Determine the [x, y] coordinate at the center of the cell enclosing the given text.  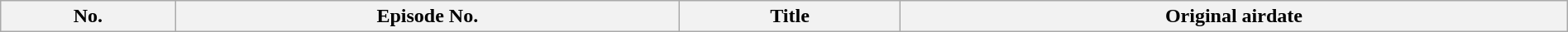
Episode No. [427, 16]
Original airdate [1234, 16]
No. [88, 16]
Title [791, 16]
